Find where the given text appears and provide that cell's center as (x, y) coordinate. 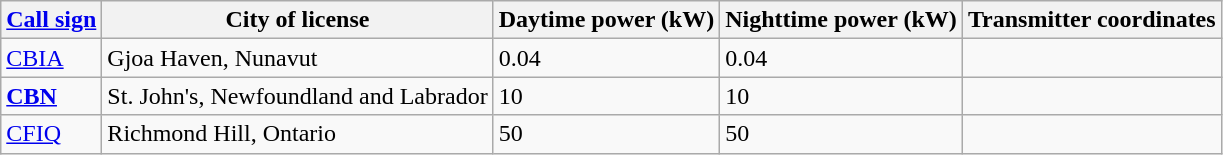
St. John's, Newfoundland and Labrador (298, 96)
CBIA (52, 58)
CFIQ (52, 134)
Call sign (52, 20)
Gjoa Haven, Nunavut (298, 58)
Transmitter coordinates (1092, 20)
City of license (298, 20)
Nighttime power (kW) (842, 20)
CBN (52, 96)
Richmond Hill, Ontario (298, 134)
Daytime power (kW) (606, 20)
